For the text-containing cell, return its midpoint in (x, y) coordinate format. 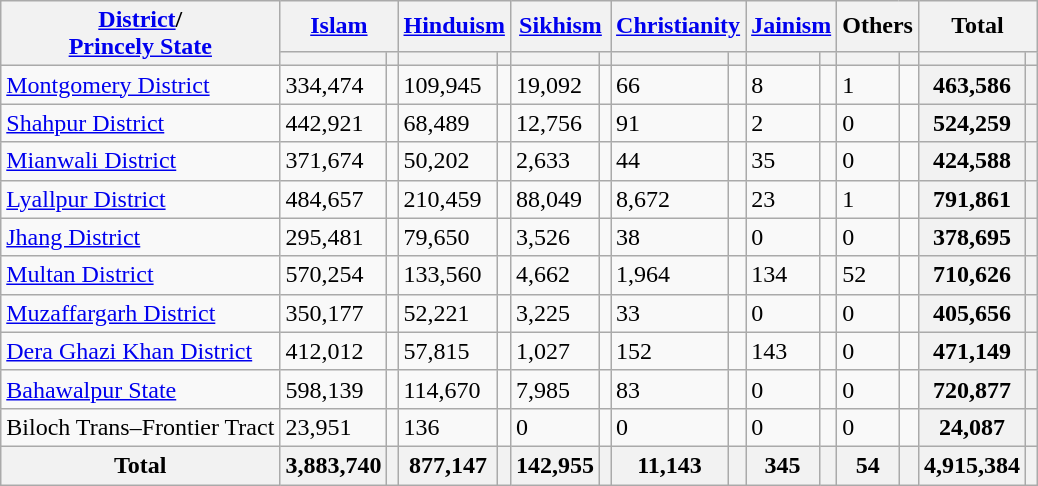
3,883,740 (334, 465)
2,633 (554, 161)
Christianity (678, 26)
142,955 (554, 465)
Dera Ghazi Khan District (140, 351)
Muzaffargarh District (140, 313)
35 (783, 161)
68,489 (448, 123)
57,815 (448, 351)
Montgomery District (140, 85)
710,626 (972, 275)
136 (448, 427)
1,964 (670, 275)
484,657 (334, 199)
114,670 (448, 389)
Islam (339, 26)
371,674 (334, 161)
133,560 (448, 275)
3,225 (554, 313)
23 (783, 199)
134 (783, 275)
38 (670, 237)
598,139 (334, 389)
350,177 (334, 313)
720,877 (972, 389)
79,650 (448, 237)
4,662 (554, 275)
44 (670, 161)
463,586 (972, 85)
Shahpur District (140, 123)
83 (670, 389)
Hinduism (454, 26)
Bahawalpur State (140, 389)
2 (783, 123)
District/Princely State (140, 34)
877,147 (448, 465)
109,945 (448, 85)
3,526 (554, 237)
54 (868, 465)
88,049 (554, 199)
7,985 (554, 389)
50,202 (448, 161)
Biloch Trans–Frontier Tract (140, 427)
52,221 (448, 313)
412,012 (334, 351)
1,027 (554, 351)
442,921 (334, 123)
524,259 (972, 123)
91 (670, 123)
378,695 (972, 237)
Others (878, 26)
Multan District (140, 275)
295,481 (334, 237)
Sikhism (560, 26)
210,459 (448, 199)
23,951 (334, 427)
791,861 (972, 199)
570,254 (334, 275)
Lyallpur District (140, 199)
424,588 (972, 161)
11,143 (670, 465)
8 (783, 85)
66 (670, 85)
52 (868, 275)
405,656 (972, 313)
Mianwali District (140, 161)
345 (783, 465)
334,474 (334, 85)
143 (783, 351)
4,915,384 (972, 465)
24,087 (972, 427)
33 (670, 313)
471,149 (972, 351)
Jhang District (140, 237)
Jainism (792, 26)
12,756 (554, 123)
19,092 (554, 85)
152 (670, 351)
8,672 (670, 199)
